From the cell containing the given text, extract its center point as (X, Y) coordinate. 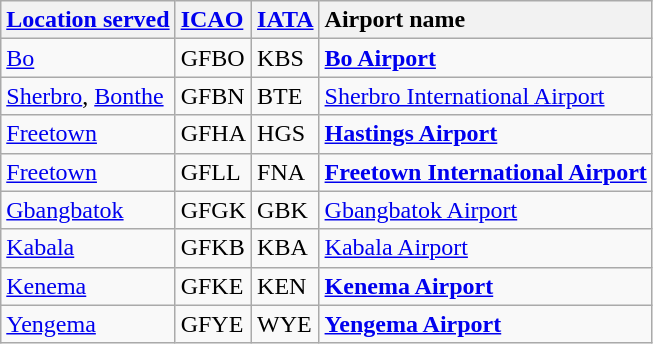
GFGK (213, 210)
FNA (286, 172)
GFKB (213, 248)
Gbangbatok (88, 210)
Kabala Airport (486, 248)
KBS (286, 58)
Bo Airport (486, 58)
Gbangbatok Airport (486, 210)
GFYE (213, 324)
HGS (286, 134)
GBK (286, 210)
Bo (88, 58)
KBA (286, 248)
Location served (88, 20)
Kabala (88, 248)
Hastings Airport (486, 134)
KEN (286, 286)
Airport name (486, 20)
BTE (286, 96)
Sherbro, Bonthe (88, 96)
Kenema Airport (486, 286)
GFBO (213, 58)
GFBN (213, 96)
ICAO (213, 20)
IATA (286, 20)
Freetown International Airport (486, 172)
WYE (286, 324)
GFHA (213, 134)
Sherbro International Airport (486, 96)
Yengema Airport (486, 324)
Kenema (88, 286)
Yengema (88, 324)
GFLL (213, 172)
GFKE (213, 286)
